Pinpoint the cell where the given text exists, returning its [x, y] midpoint coordinate. 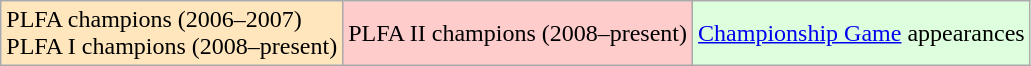
PLFA II champions (2008–present) [518, 34]
PLFA champions (2006–2007) PLFA I champions (2008–present) [172, 34]
Championship Game appearances [862, 34]
